Search for the cell housing the specified text and yield its (X, Y) center coordinate. 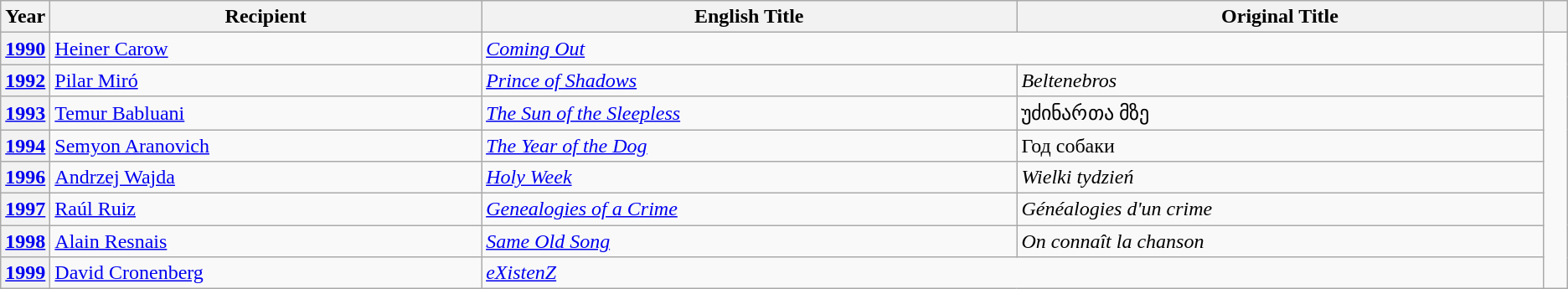
Original Title (1280, 17)
David Cronenberg (266, 273)
Raúl Ruiz (266, 209)
Same Old Song (749, 241)
eXistenZ (1013, 273)
უძინართა მზე (1280, 113)
1997 (25, 209)
1998 (25, 241)
1994 (25, 145)
1996 (25, 178)
Pilar Miró (266, 80)
The Sun of the Sleepless (749, 113)
Year (25, 17)
Coming Out (1013, 49)
Wielki tydzień (1280, 178)
English Title (749, 17)
The Year of the Dog (749, 145)
Год собаки (1280, 145)
Holy Week (749, 178)
Alain Resnais (266, 241)
1999 (25, 273)
Andrzej Wajda (266, 178)
Généalogies d'un crime (1280, 209)
Heiner Carow (266, 49)
Recipient (266, 17)
1993 (25, 113)
Prince of Shadows (749, 80)
Beltenebros (1280, 80)
Genealogies of a Crime (749, 209)
On connaît la chanson (1280, 241)
1992 (25, 80)
Semyon Aranovich (266, 145)
Temur Babluani (266, 113)
1990 (25, 49)
